Pinpoint the cell where the given text exists, returning its (X, Y) midpoint coordinate. 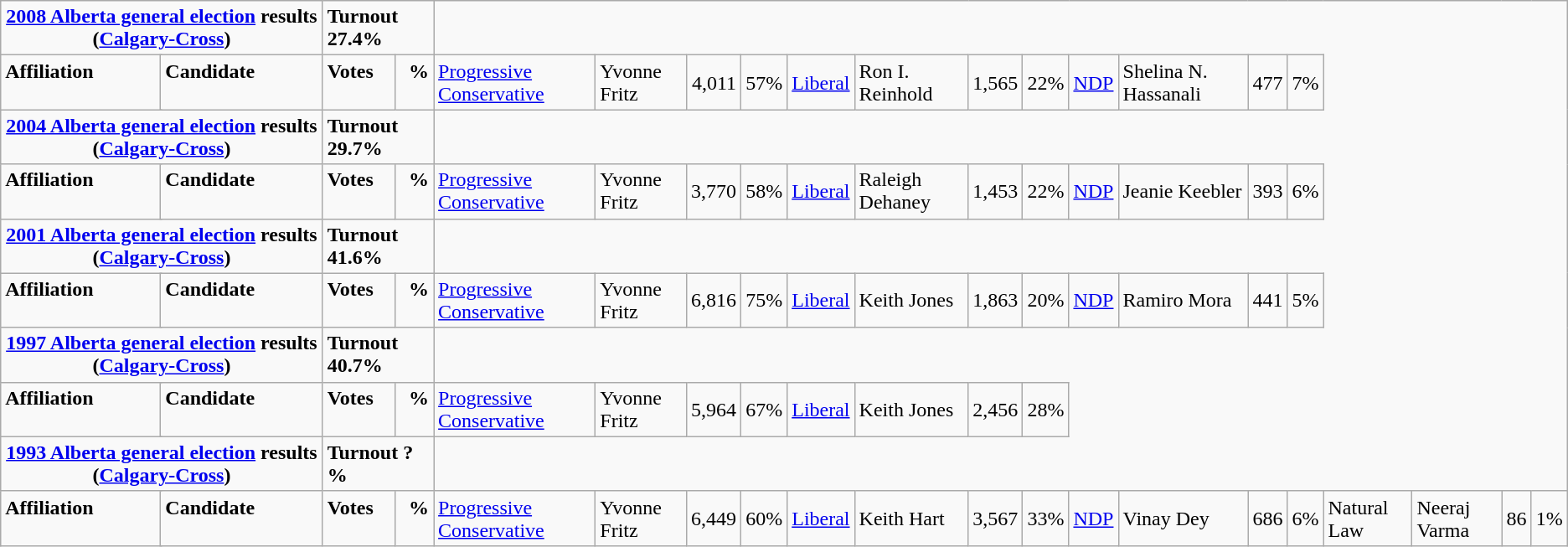
33% (1045, 518)
Neeraj Varma (1457, 518)
1997 Alberta general election results (Calgary-Cross) (162, 355)
1993 Alberta general election results (Calgary-Cross) (162, 464)
60% (764, 518)
Vinay Dey (1183, 518)
2,456 (995, 409)
1,453 (995, 191)
28% (1045, 409)
57% (764, 82)
393 (1268, 191)
Turnout 40.7% (378, 355)
Ron I. Reinhold (911, 82)
Turnout 27.4% (378, 28)
75% (764, 300)
2001 Alberta general election results (Calgary-Cross) (162, 246)
1,565 (995, 82)
5% (1305, 300)
441 (1268, 300)
686 (1268, 518)
2008 Alberta general election results (Calgary-Cross) (162, 28)
Turnout ?% (378, 464)
58% (764, 191)
6,816 (714, 300)
Keith Hart (911, 518)
Jeanie Keebler (1183, 191)
4,011 (714, 82)
6,449 (714, 518)
Turnout 29.7% (378, 137)
Ramiro Mora (1183, 300)
20% (1045, 300)
3,770 (714, 191)
1% (1550, 518)
1,863 (995, 300)
5,964 (714, 409)
7% (1305, 82)
3,567 (995, 518)
477 (1268, 82)
Shelina N. Hassanali (1183, 82)
86 (1516, 518)
67% (764, 409)
Turnout 41.6% (378, 246)
Raleigh Dehaney (911, 191)
2004 Alberta general election results (Calgary-Cross) (162, 137)
Natural Law (1368, 518)
